Identify which cell holds the provided text, then report its (X, Y) central coordinate. 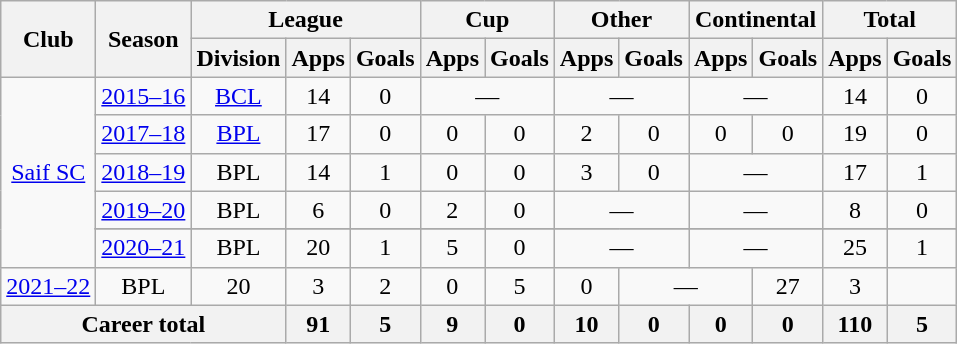
Club (48, 39)
2021–22 (48, 286)
110 (855, 324)
Division (238, 58)
Cup (487, 20)
91 (318, 324)
9 (452, 324)
BCL (238, 96)
10 (586, 324)
Career total (144, 324)
2017–18 (144, 134)
2018–19 (144, 172)
19 (855, 134)
Total (890, 20)
2020–21 (144, 248)
Saif SC (48, 172)
25 (855, 248)
6 (318, 210)
2015–16 (144, 96)
27 (788, 286)
Other (621, 20)
Season (144, 39)
League (306, 20)
2019–20 (144, 210)
Continental (755, 20)
8 (855, 210)
